Determine the [X, Y] coordinate at the center of the cell enclosing the given text.  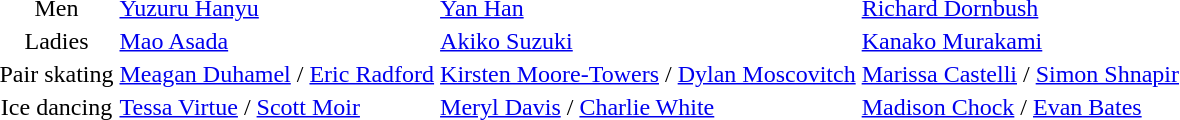
Akiko Suzuki [648, 41]
Mao Asada [277, 41]
Kanako Murakami [1020, 41]
Marissa Castelli / Simon Shnapir [1020, 74]
Meagan Duhamel / Eric Radford [277, 74]
Kirsten Moore-Towers / Dylan Moscovitch [648, 74]
